Locate the cell with the specified text and output its (X, Y) center coordinate. 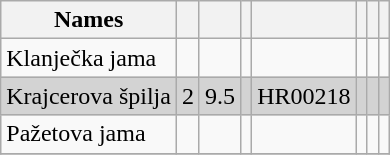
HR00218 (304, 96)
Krajcerova špilja (89, 96)
2 (188, 96)
9.5 (220, 96)
Pažetova jama (89, 134)
Klanječka jama (89, 58)
Names (89, 20)
